Locate the cell with the specified text and output its (X, Y) center coordinate. 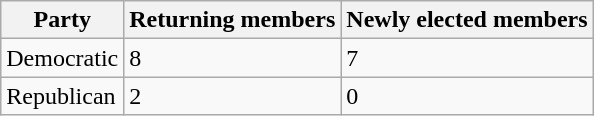
Returning members (232, 20)
Party (62, 20)
2 (232, 96)
0 (467, 96)
8 (232, 58)
Republican (62, 96)
7 (467, 58)
Newly elected members (467, 20)
Democratic (62, 58)
